Identify which cell holds the provided text, then report its (x, y) central coordinate. 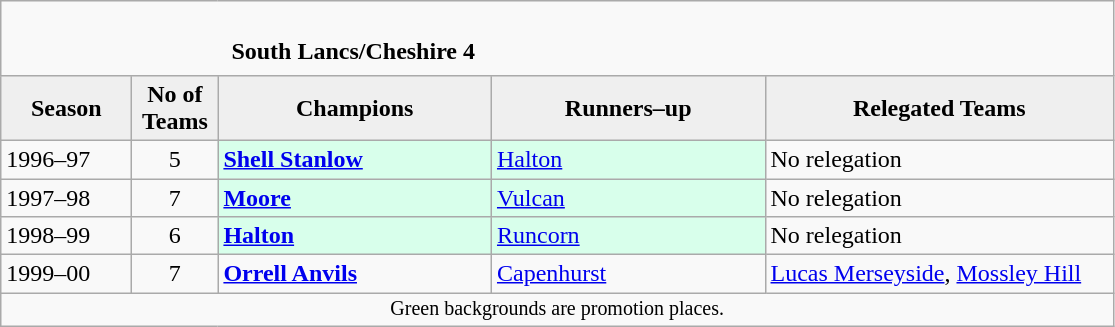
Season (66, 108)
Green backgrounds are promotion places. (558, 310)
Runcorn (628, 236)
1998–99 (66, 236)
Lucas Merseyside, Mossley Hill (940, 274)
1997–98 (66, 197)
1996–97 (66, 159)
Moore (355, 197)
5 (175, 159)
Shell Stanlow (355, 159)
Vulcan (628, 197)
Relegated Teams (940, 108)
Champions (355, 108)
Capenhurst (628, 274)
No of Teams (175, 108)
Orrell Anvils (355, 274)
6 (175, 236)
Runners–up (628, 108)
1999–00 (66, 274)
